Return the (x, y) coordinate for the center point of the cell that contains the specified text.  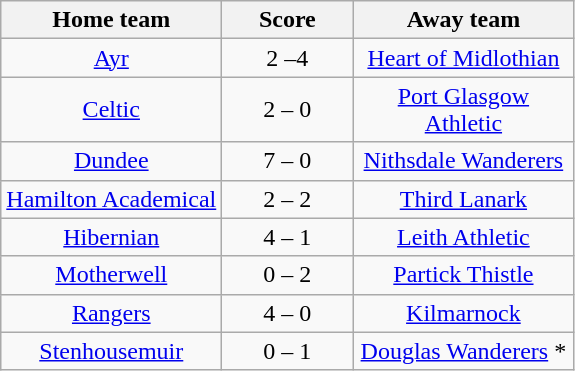
0 – 2 (288, 275)
Leith Athletic (464, 237)
Stenhousemuir (112, 351)
4 – 0 (288, 313)
Rangers (112, 313)
Third Lanark (464, 199)
Hibernian (112, 237)
2 – 2 (288, 199)
Heart of Midlothian (464, 58)
Home team (112, 20)
4 – 1 (288, 237)
Dundee (112, 161)
Nithsdale Wanderers (464, 161)
7 – 0 (288, 161)
Partick Thistle (464, 275)
2 – 0 (288, 110)
2 –4 (288, 58)
Kilmarnock (464, 313)
Port Glasgow Athletic (464, 110)
Score (288, 20)
Motherwell (112, 275)
Douglas Wanderers * (464, 351)
Away team (464, 20)
0 – 1 (288, 351)
Ayr (112, 58)
Hamilton Academical (112, 199)
Celtic (112, 110)
